Return the [x, y] coordinate for the center point of the cell that contains the specified text.  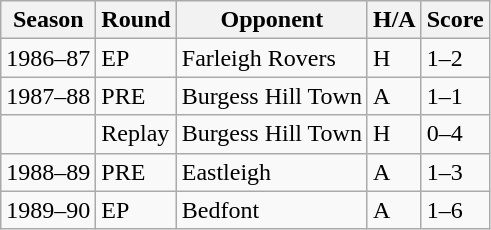
1986–87 [48, 58]
1–1 [455, 96]
H/A [394, 20]
Score [455, 20]
1–2 [455, 58]
1–6 [455, 210]
1988–89 [48, 172]
Eastleigh [272, 172]
Round [136, 20]
1987–88 [48, 96]
Farleigh Rovers [272, 58]
Replay [136, 134]
Bedfont [272, 210]
1–3 [455, 172]
Opponent [272, 20]
0–4 [455, 134]
Season [48, 20]
1989–90 [48, 210]
